Locate the cell with the specified text and output its [x, y] center coordinate. 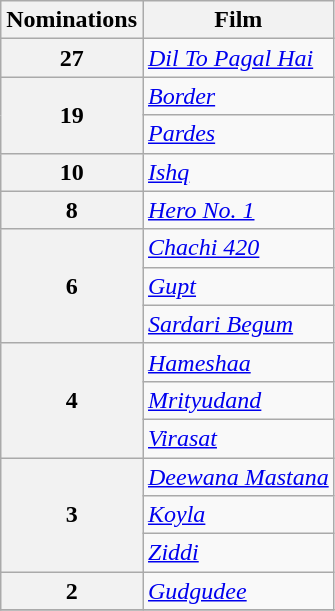
Pardes [238, 134]
4 [72, 400]
Gupt [238, 286]
8 [72, 210]
Mrityudand [238, 400]
Virasat [238, 438]
Koyla [238, 515]
Border [238, 96]
10 [72, 172]
6 [72, 286]
3 [72, 515]
Ishq [238, 172]
Sardari Begum [238, 324]
Chachi 420 [238, 248]
19 [72, 115]
2 [72, 591]
Film [238, 20]
Gudgudee [238, 591]
Hameshaa [238, 362]
27 [72, 58]
Nominations [72, 20]
Hero No. 1 [238, 210]
Dil To Pagal Hai [238, 58]
Ziddi [238, 553]
Deewana Mastana [238, 477]
